Output the (X, Y) coordinate of the center of the cell containing the given text.  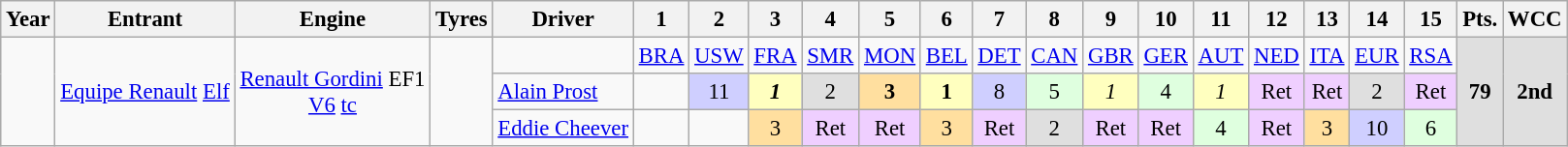
14 (1377, 19)
Renault Gordini EF1V6 tc (333, 93)
SMR (830, 56)
RSA (1431, 56)
DET (999, 56)
AUT (1220, 56)
Eddie Cheever (562, 129)
9 (1111, 19)
7 (999, 19)
MON (890, 56)
Engine (333, 19)
BRA (661, 56)
BEL (946, 56)
79 (1480, 93)
Tyres (462, 19)
CAN (1055, 56)
Pts. (1480, 19)
FRA (776, 56)
USW (720, 56)
15 (1431, 19)
NED (1276, 56)
Driver (562, 19)
Year (28, 19)
Entrant (145, 19)
2nd (1535, 93)
Alain Prost (562, 92)
GBR (1111, 56)
Equipe Renault Elf (145, 93)
EUR (1377, 56)
GER (1166, 56)
12 (1276, 19)
WCC (1535, 19)
ITA (1327, 56)
13 (1327, 19)
